Locate the cell with the specified text and output its [X, Y] center coordinate. 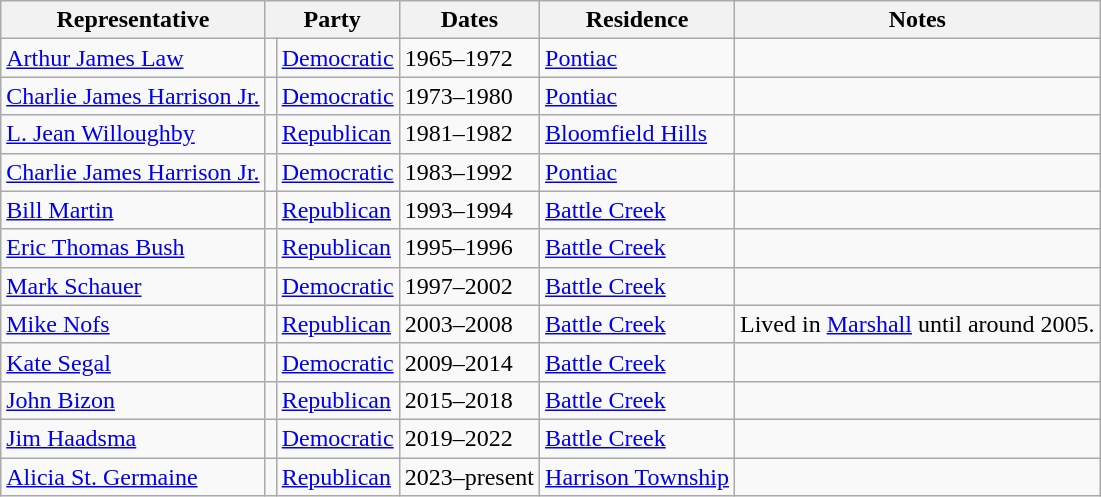
1983–1992 [469, 172]
John Bizon [133, 400]
Representative [133, 20]
Alicia St. Germaine [133, 477]
2003–2008 [469, 324]
Eric Thomas Bush [133, 248]
Mike Nofs [133, 324]
Bloomfield Hills [638, 134]
Kate Segal [133, 362]
Mark Schauer [133, 286]
1973–1980 [469, 96]
Notes [917, 20]
1981–1982 [469, 134]
Harrison Township [638, 477]
Lived in Marshall until around 2005. [917, 324]
Jim Haadsma [133, 438]
2023–present [469, 477]
1995–1996 [469, 248]
2019–2022 [469, 438]
Dates [469, 20]
Party [332, 20]
Bill Martin [133, 210]
Arthur James Law [133, 58]
L. Jean Willoughby [133, 134]
1965–1972 [469, 58]
Residence [638, 20]
1993–1994 [469, 210]
2015–2018 [469, 400]
1997–2002 [469, 286]
2009–2014 [469, 362]
